Output the (x, y) coordinate of the center of the cell containing the given text.  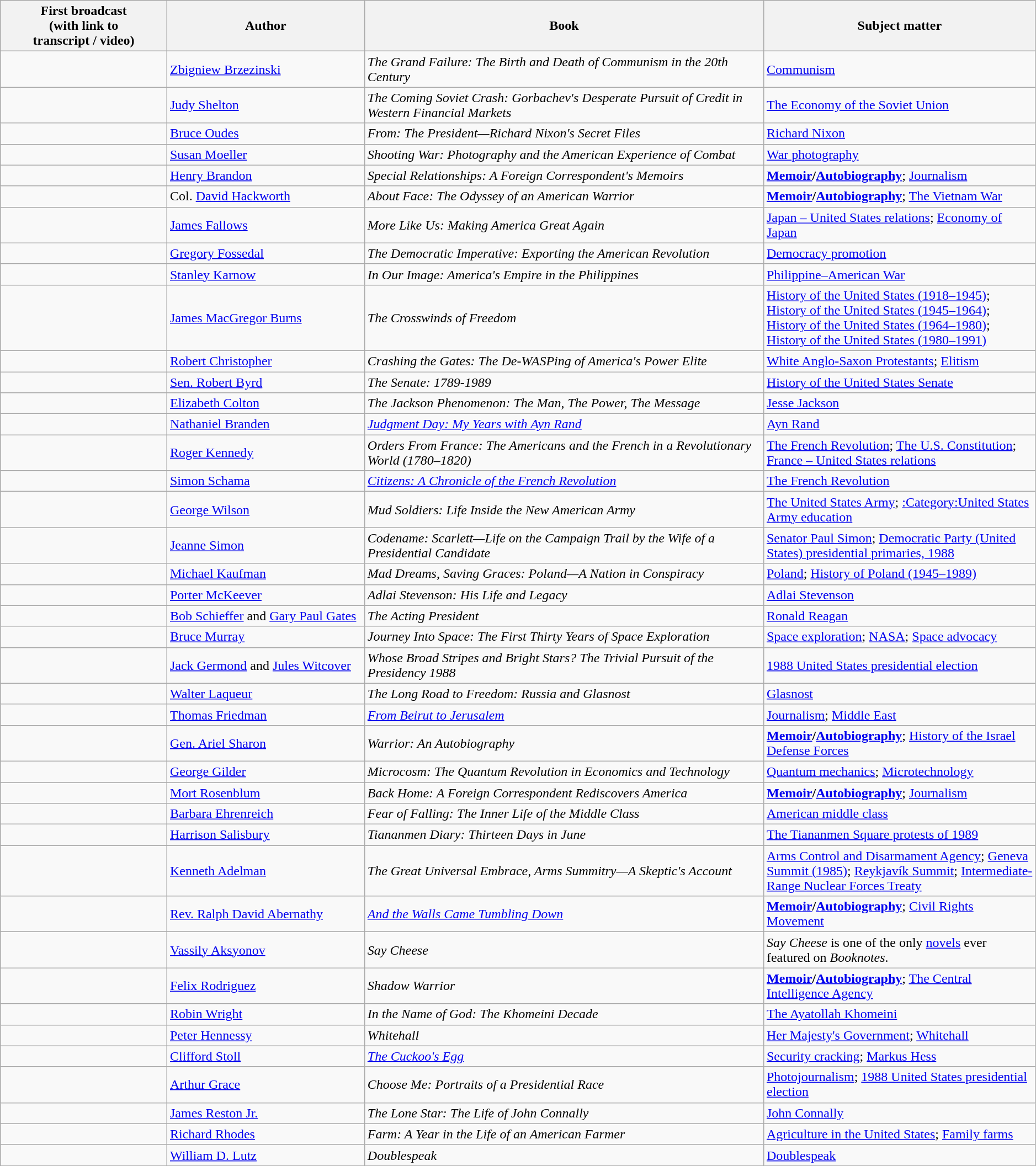
From: The President—Richard Nixon's Secret Files (564, 134)
Ronald Reagan (900, 616)
In the Name of God: The Khomeini Decade (564, 1014)
Adlai Stevenson: His Life and Legacy (564, 595)
Kenneth Adelman (265, 871)
Gen. Ariel Sharon (265, 743)
Whitehall (564, 1035)
Philippine–American War (900, 274)
Zbigniew Brzezinski (265, 70)
And the Walls Came Tumbling Down (564, 914)
Book (564, 26)
From Beirut to Jerusalem (564, 715)
Jack Germond and Jules Witcover (265, 665)
Mud Soldiers: Life Inside the New American Army (564, 510)
The Coming Soviet Crash: Gorbachev's Desperate Pursuit of Credit in Western Financial Markets (564, 105)
Judy Shelton (265, 105)
Richard Rhodes (265, 1134)
Memoir/Autobiography; The Vietnam War (900, 196)
Elizabeth Colton (265, 403)
Michael Kaufman (265, 574)
The Long Road to Freedom: Russia and Glasnost (564, 694)
The Lone Star: The Life of John Connally (564, 1113)
War photography (900, 155)
Space exploration; NASA; Space advocacy (900, 637)
American middle class (900, 814)
Arthur Grace (265, 1085)
Glasnost (900, 694)
Fear of Falling: The Inner Life of the Middle Class (564, 814)
Porter McKeever (265, 595)
Felix Rodriguez (265, 986)
Microcosm: The Quantum Revolution in Economics and Technology (564, 771)
Sen. Robert Byrd (265, 382)
Agriculture in the United States; Family farms (900, 1134)
James Fallows (265, 225)
Harrison Salisbury (265, 835)
First broadcast(with link totranscript / video) (84, 26)
The Economy of the Soviet Union (900, 105)
Ayn Rand (900, 424)
Gregory Fossedal (265, 253)
Susan Moeller (265, 155)
The Senate: 1789-1989 (564, 382)
George Gilder (265, 771)
Judgment Day: My Years with Ayn Rand (564, 424)
Mad Dreams, Saving Graces: Poland—A Nation in Conspiracy (564, 574)
Vassily Aksyonov (265, 950)
Jesse Jackson (900, 403)
The Democratic Imperative: Exporting the American Revolution (564, 253)
Photojournalism; 1988 United States presidential election (900, 1085)
Democracy promotion (900, 253)
Roger Kennedy (265, 452)
Japan – United States relations; Economy of Japan (900, 225)
Rev. Ralph David Abernathy (265, 914)
History of the United States Senate (900, 382)
James Reston Jr. (265, 1113)
Quantum mechanics; Microtechnology (900, 771)
John Connally (900, 1113)
The French Revolution; The U.S. Constitution; France – United States relations (900, 452)
Say Cheese (564, 950)
The French Revolution (900, 481)
Walter Laqueur (265, 694)
The Acting President (564, 616)
About Face: The Odyssey of an American Warrior (564, 196)
The Grand Failure: The Birth and Death of Communism in the 20th Century (564, 70)
Warrior: An Autobiography (564, 743)
Codename: Scarlett—Life on the Campaign Trail by the Wife of a Presidential Candidate (564, 545)
Back Home: A Foreign Correspondent Rediscovers America (564, 793)
Poland; History of Poland (1945–1989) (900, 574)
Bruce Murray (265, 637)
Adlai Stevenson (900, 595)
Say Cheese is one of the only novels ever featured on Booknotes. (900, 950)
Communism (900, 70)
In Our Image: America's Empire in the Philippines (564, 274)
The Crosswinds of Freedom (564, 318)
The Great Universal Embrace, Arms Summitry—A Skeptic's Account (564, 871)
Simon Schama (265, 481)
Citizens: A Chronicle of the French Revolution (564, 481)
The Cuckoo's Egg (564, 1056)
Journey Into Space: The First Thirty Years of Space Exploration (564, 637)
Shooting War: Photography and the American Experience of Combat (564, 155)
Stanley Karnow (265, 274)
The United States Army; :Category:United States Army education (900, 510)
Journalism; Middle East (900, 715)
The Tiananmen Square protests of 1989 (900, 835)
Crashing the Gates: The De-WASPing of America's Power Elite (564, 361)
Jeanne Simon (265, 545)
Subject matter (900, 26)
More Like Us: Making America Great Again (564, 225)
William D. Lutz (265, 1155)
Nathaniel Branden (265, 424)
Memoir/Autobiography; History of the Israel Defense Forces (900, 743)
Tiananmen Diary: Thirteen Days in June (564, 835)
Special Relationships: A Foreign Correspondent's Memoirs (564, 175)
Memoir/Autobiography; The Central Intelligence Agency (900, 986)
Robert Christopher (265, 361)
Henry Brandon (265, 175)
Arms Control and Disarmament Agency; Geneva Summit (1985); Reykjavík Summit; Intermediate-Range Nuclear Forces Treaty (900, 871)
The Ayatollah Khomeini (900, 1014)
Bruce Oudes (265, 134)
James MacGregor Burns (265, 318)
Choose Me: Portraits of a Presidential Race (564, 1085)
Senator Paul Simon; Democratic Party (United States) presidential primaries, 1988 (900, 545)
Robin Wright (265, 1014)
Her Majesty's Government; Whitehall (900, 1035)
Mort Rosenblum (265, 793)
Bob Schieffer and Gary Paul Gates (265, 616)
The Jackson Phenomenon: The Man, The Power, The Message (564, 403)
1988 United States presidential election (900, 665)
Memoir/Autobiography; Civil Rights Movement (900, 914)
Shadow Warrior (564, 986)
White Anglo-Saxon Protestants; Elitism (900, 361)
Col. David Hackworth (265, 196)
Peter Hennessy (265, 1035)
George Wilson (265, 510)
Security cracking; Markus Hess (900, 1056)
Barbara Ehrenreich (265, 814)
Farm: A Year in the Life of an American Farmer (564, 1134)
Whose Broad Stripes and Bright Stars? The Trivial Pursuit of the Presidency 1988 (564, 665)
Author (265, 26)
Clifford Stoll (265, 1056)
Thomas Friedman (265, 715)
Richard Nixon (900, 134)
Orders From France: The Americans and the French in a Revolutionary World (1780–1820) (564, 452)
